Return [X, Y] of the center of cell containing provided text 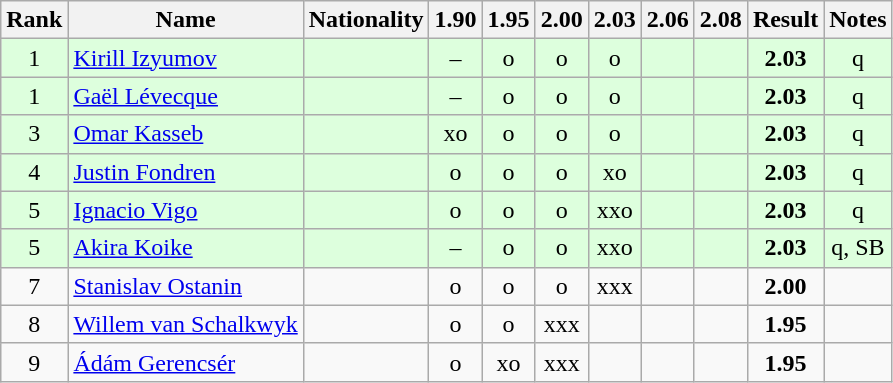
Result [785, 20]
8 [34, 324]
Ignacio Vigo [186, 210]
Name [186, 20]
Notes [858, 20]
Akira Koike [186, 248]
Nationality [366, 20]
7 [34, 286]
Justin Fondren [186, 172]
Stanislav Ostanin [186, 286]
Kirill Izyumov [186, 58]
Rank [34, 20]
Willem van Schalkwyk [186, 324]
2.08 [720, 20]
4 [34, 172]
2.06 [668, 20]
1.90 [456, 20]
Ádám Gerencsér [186, 362]
3 [34, 134]
q, SB [858, 248]
9 [34, 362]
Gaël Lévecque [186, 96]
Omar Kasseb [186, 134]
